Determine the (x, y) coordinate at the center of the cell enclosing the given text.  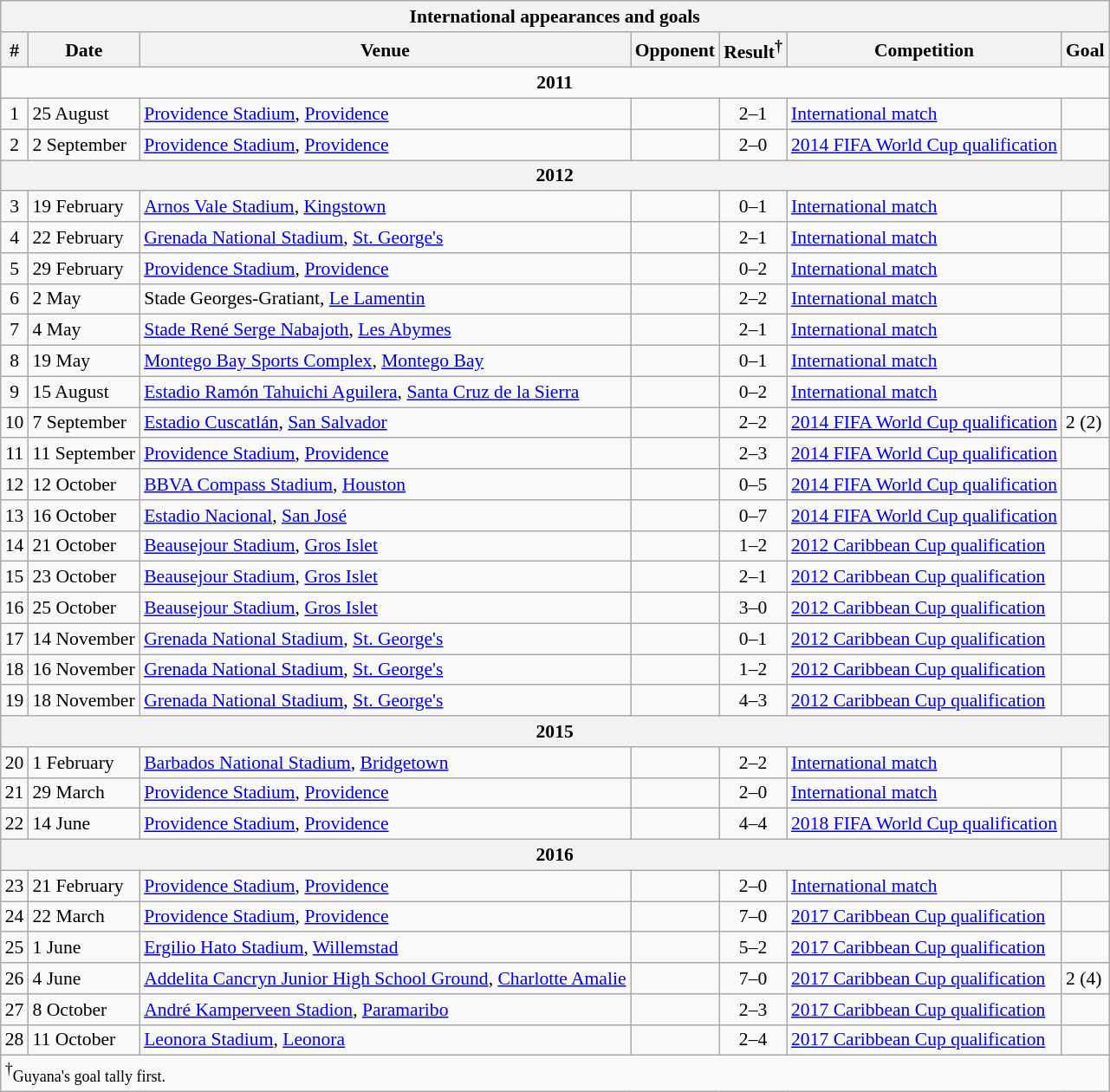
27 (15, 1010)
Competition (924, 50)
Result† (753, 50)
2011 (555, 83)
Date (83, 50)
12 (15, 484)
22 March (83, 917)
10 (15, 423)
Montego Bay Sports Complex, Montego Bay (385, 361)
14 (15, 546)
11 (15, 454)
16 (15, 608)
28 (15, 1040)
21 February (83, 886)
Estadio Cuscatlán, San Salvador (385, 423)
22 (15, 824)
29 February (83, 269)
Goal (1085, 50)
25 (15, 948)
18 (15, 670)
Estadio Ramón Tahuichi Aguilera, Santa Cruz de la Sierra (385, 392)
0–7 (753, 516)
Opponent (676, 50)
20 (15, 763)
19 May (83, 361)
Addelita Cancryn Junior High School Ground, Charlotte Amalie (385, 978)
4 May (83, 330)
2015 (555, 731)
2 (15, 145)
1 (15, 114)
3–0 (753, 608)
22 February (83, 237)
4 June (83, 978)
19 (15, 701)
6 (15, 299)
21 October (83, 546)
Estadio Nacional, San José (385, 516)
29 March (83, 793)
# (15, 50)
24 (15, 917)
23 October (83, 577)
4–3 (753, 701)
†Guyana's goal tally first. (555, 1073)
19 February (83, 207)
Ergilio Hato Stadium, Willemstad (385, 948)
18 November (83, 701)
5 (15, 269)
Arnos Vale Stadium, Kingstown (385, 207)
International appearances and goals (555, 16)
5–2 (753, 948)
15 August (83, 392)
26 (15, 978)
Stade René Serge Nabajoth, Les Abymes (385, 330)
Venue (385, 50)
25 August (83, 114)
3 (15, 207)
2 September (83, 145)
14 November (83, 639)
8 (15, 361)
2012 (555, 176)
2 (4) (1085, 978)
2 May (83, 299)
14 June (83, 824)
16 November (83, 670)
25 October (83, 608)
17 (15, 639)
Leonora Stadium, Leonora (385, 1040)
21 (15, 793)
2016 (555, 855)
1 June (83, 948)
11 October (83, 1040)
12 October (83, 484)
Barbados National Stadium, Bridgetown (385, 763)
7 September (83, 423)
2–4 (753, 1040)
16 October (83, 516)
8 October (83, 1010)
7 (15, 330)
4–4 (753, 824)
4 (15, 237)
Stade Georges-Gratiant, Le Lamentin (385, 299)
15 (15, 577)
BBVA Compass Stadium, Houston (385, 484)
2018 FIFA World Cup qualification (924, 824)
0–5 (753, 484)
André Kamperveen Stadion, Paramaribo (385, 1010)
9 (15, 392)
23 (15, 886)
1 February (83, 763)
11 September (83, 454)
13 (15, 516)
2 (2) (1085, 423)
